Scan for the cell matching the given text and deliver its (x, y) coordinate at center. 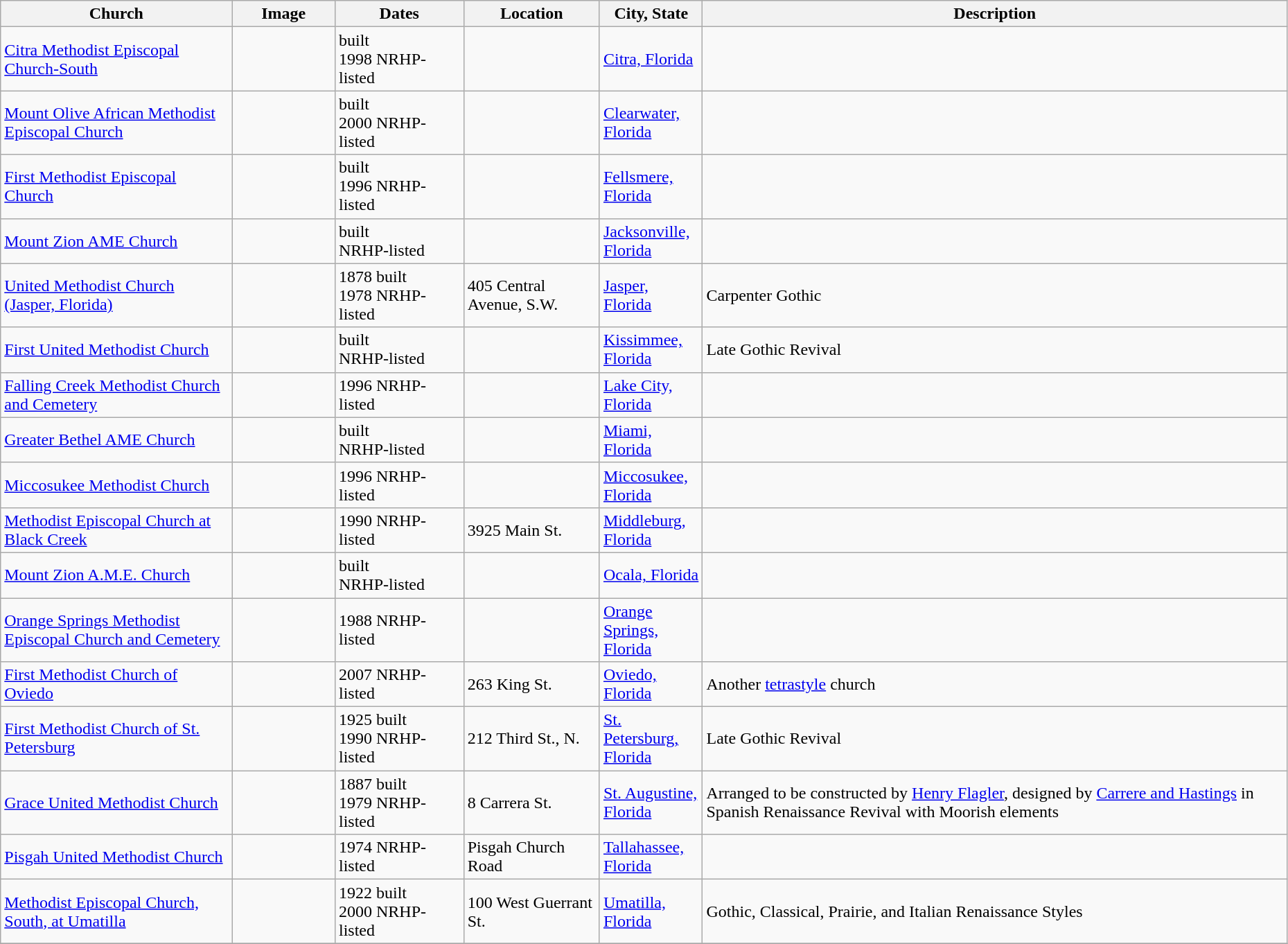
1922 built2000 NRHP-listed (399, 911)
Pisgah United Methodist Church (116, 857)
1925 built1990 NRHP-listed (399, 739)
263 King St. (531, 685)
United Methodist Church (Jasper, Florida) (116, 295)
built1998 NRHP-listed (399, 59)
Mount Olive African Methodist Episcopal Church (116, 123)
1990 NRHP-listed (399, 530)
Grace United Methodist Church (116, 803)
2007 NRHP-listed (399, 685)
First Methodist Church of Oviedo (116, 685)
Oviedo, Florida (651, 685)
Church (116, 14)
100 West Guerrant St. (531, 911)
Miccosukee, Florida (651, 485)
Falling Creek Methodist Church and Cemetery (116, 395)
Citra, Florida (651, 59)
Kissimmee, Florida (651, 349)
Lake City, Florida (651, 395)
1878 built1978 NRHP-listed (399, 295)
First United Methodist Church (116, 349)
Orange Springs Methodist Episcopal Church and Cemetery (116, 629)
Pisgah Church Road (531, 857)
Middleburg, Florida (651, 530)
Gothic, Classical, Prairie, and Italian Renaissance Styles (995, 911)
Greater Bethel AME Church (116, 439)
Location (531, 14)
Dates (399, 14)
Mount Zion A.M.E. Church (116, 575)
Arranged to be constructed by Henry Flagler, designed by Carrere and Hastings in Spanish Renaissance Revival with Moorish elements (995, 803)
Image (284, 14)
212 Third St., N. (531, 739)
Another tetrastyle church (995, 685)
Methodist Episcopal Church at Black Creek (116, 530)
First Methodist Episcopal Church (116, 186)
405 Central Avenue, S.W. (531, 295)
Ocala, Florida (651, 575)
1974 NRHP-listed (399, 857)
St. Petersburg, Florida (651, 739)
Jasper, Florida (651, 295)
3925 Main St. (531, 530)
Miami, Florida (651, 439)
Jacksonville, Florida (651, 241)
First Methodist Church of St. Petersburg (116, 739)
Orange Springs, Florida (651, 629)
Clearwater, Florida (651, 123)
1988 NRHP-listed (399, 629)
Miccosukee Methodist Church (116, 485)
Methodist Episcopal Church, South, at Umatilla (116, 911)
St. Augustine, Florida (651, 803)
City, State (651, 14)
Tallahassee, Florida (651, 857)
built1996 NRHP-listed (399, 186)
1887 built1979 NRHP-listed (399, 803)
Carpenter Gothic (995, 295)
Umatilla, Florida (651, 911)
built2000 NRHP-listed (399, 123)
Fellsmere, Florida (651, 186)
Description (995, 14)
8 Carrera St. (531, 803)
Citra Methodist Episcopal Church-South (116, 59)
Mount Zion AME Church (116, 241)
